Pinpoint the cell where the given text exists, returning its [X, Y] midpoint coordinate. 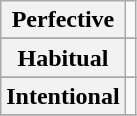
Perfective [63, 20]
Intentional [63, 96]
Habitual [63, 58]
